Determine the (X, Y) coordinate at the center of the cell enclosing the given text.  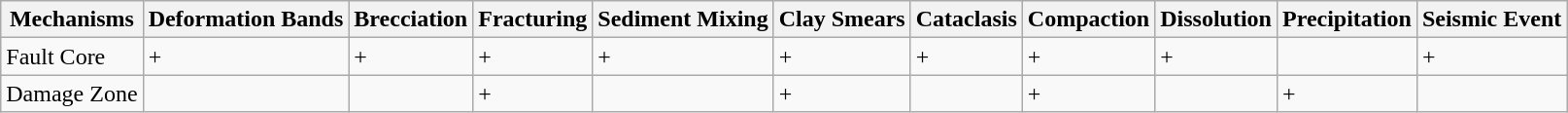
Damage Zone (72, 94)
Compaction (1088, 19)
Precipitation (1346, 19)
Sediment Mixing (683, 19)
Seismic Event (1491, 19)
Brecciation (411, 19)
Cataclasis (966, 19)
Deformation Bands (246, 19)
Dissolution (1216, 19)
Clay Smears (841, 19)
Fault Core (72, 56)
Mechanisms (72, 19)
Fracturing (532, 19)
